Find where the given text appears and provide that cell's center as (x, y) coordinate. 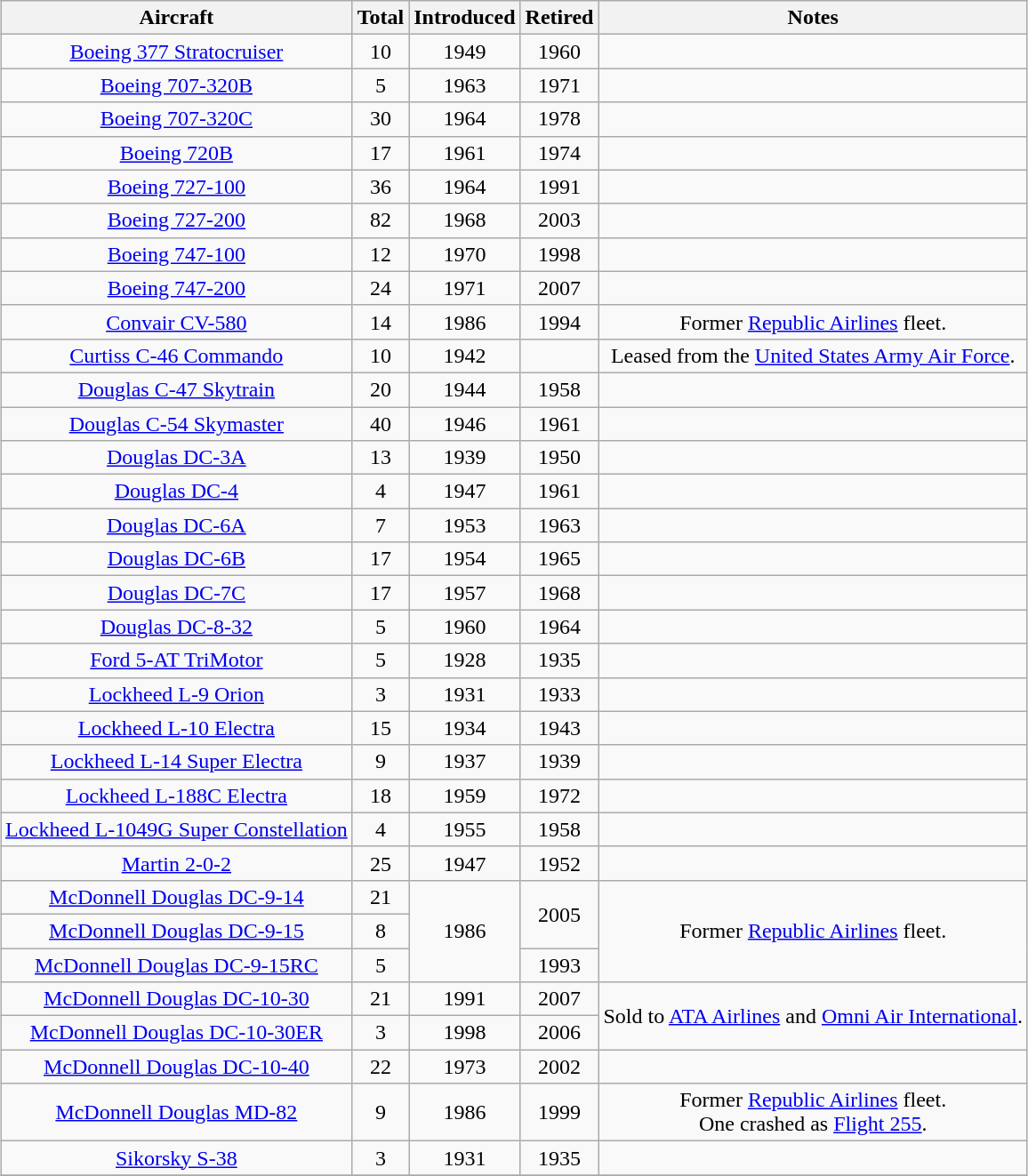
1949 (464, 52)
Douglas DC-6A (177, 525)
Douglas C-54 Skymaster (177, 424)
Douglas DC-6B (177, 559)
Boeing 707-320C (177, 119)
1928 (464, 660)
Boeing 747-100 (177, 254)
McDonnell Douglas DC-9-15 (177, 931)
1993 (559, 964)
Convair CV-580 (177, 322)
1954 (464, 559)
Introduced (464, 18)
Lockheed L-14 Super Electra (177, 762)
1933 (559, 694)
Former Republic Airlines fleet. One crashed as Flight 255. (813, 1113)
Retired (559, 18)
McDonnell Douglas DC-10-30ER (177, 1033)
1942 (464, 356)
Boeing 727-100 (177, 187)
2003 (559, 220)
1937 (464, 762)
1946 (464, 424)
13 (381, 458)
1934 (464, 728)
1955 (464, 829)
1965 (559, 559)
15 (381, 728)
Notes (813, 18)
30 (381, 119)
Leased from the United States Army Air Force. (813, 356)
Boeing 720B (177, 153)
Douglas DC-3A (177, 458)
1952 (559, 863)
12 (381, 254)
2002 (559, 1067)
Total (381, 18)
82 (381, 220)
McDonnell Douglas MD-82 (177, 1113)
Boeing 747-200 (177, 288)
Curtiss C-46 Commando (177, 356)
1978 (559, 119)
Ford 5-AT TriMotor (177, 660)
24 (381, 288)
1957 (464, 593)
Martin 2-0-2 (177, 863)
Boeing 707-320B (177, 85)
Aircraft (177, 18)
McDonnell Douglas DC-9-15RC (177, 964)
1943 (559, 728)
Douglas C-47 Skytrain (177, 389)
1944 (464, 389)
Douglas DC-8-32 (177, 627)
McDonnell Douglas DC-10-40 (177, 1067)
25 (381, 863)
Douglas DC-7C (177, 593)
Boeing 377 Stratocruiser (177, 52)
1953 (464, 525)
1999 (559, 1113)
McDonnell Douglas DC-9-14 (177, 897)
Lockheed L-188C Electra (177, 796)
36 (381, 187)
8 (381, 931)
Lockheed L-9 Orion (177, 694)
Douglas DC-4 (177, 492)
20 (381, 389)
18 (381, 796)
Sold to ATA Airlines and Omni Air International. (813, 1016)
1974 (559, 153)
Lockheed L-1049G Super Constellation (177, 829)
7 (381, 525)
1994 (559, 322)
Lockheed L-10 Electra (177, 728)
1972 (559, 796)
Sikorsky S-38 (177, 1158)
14 (381, 322)
McDonnell Douglas DC-10-30 (177, 999)
1950 (559, 458)
1959 (464, 796)
40 (381, 424)
2006 (559, 1033)
1973 (464, 1067)
2005 (559, 914)
1970 (464, 254)
22 (381, 1067)
Boeing 727-200 (177, 220)
